Detect which cell encompasses the target text, then output its [X, Y] center coordinate. 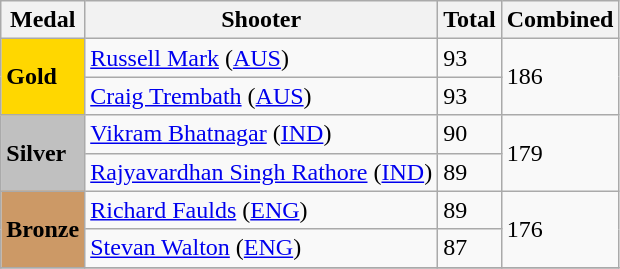
Medal [43, 20]
Total [470, 20]
176 [560, 229]
Richard Faulds (ENG) [262, 210]
Stevan Walton (ENG) [262, 248]
Rajyavardhan Singh Rathore (IND) [262, 172]
Bronze [43, 229]
Combined [560, 20]
Shooter [262, 20]
Gold [43, 77]
Craig Trembath (AUS) [262, 96]
90 [470, 134]
Russell Mark (AUS) [262, 58]
Vikram Bhatnagar (IND) [262, 134]
87 [470, 248]
179 [560, 153]
186 [560, 77]
Silver [43, 153]
